Search for the cell housing the specified text and yield its (x, y) center coordinate. 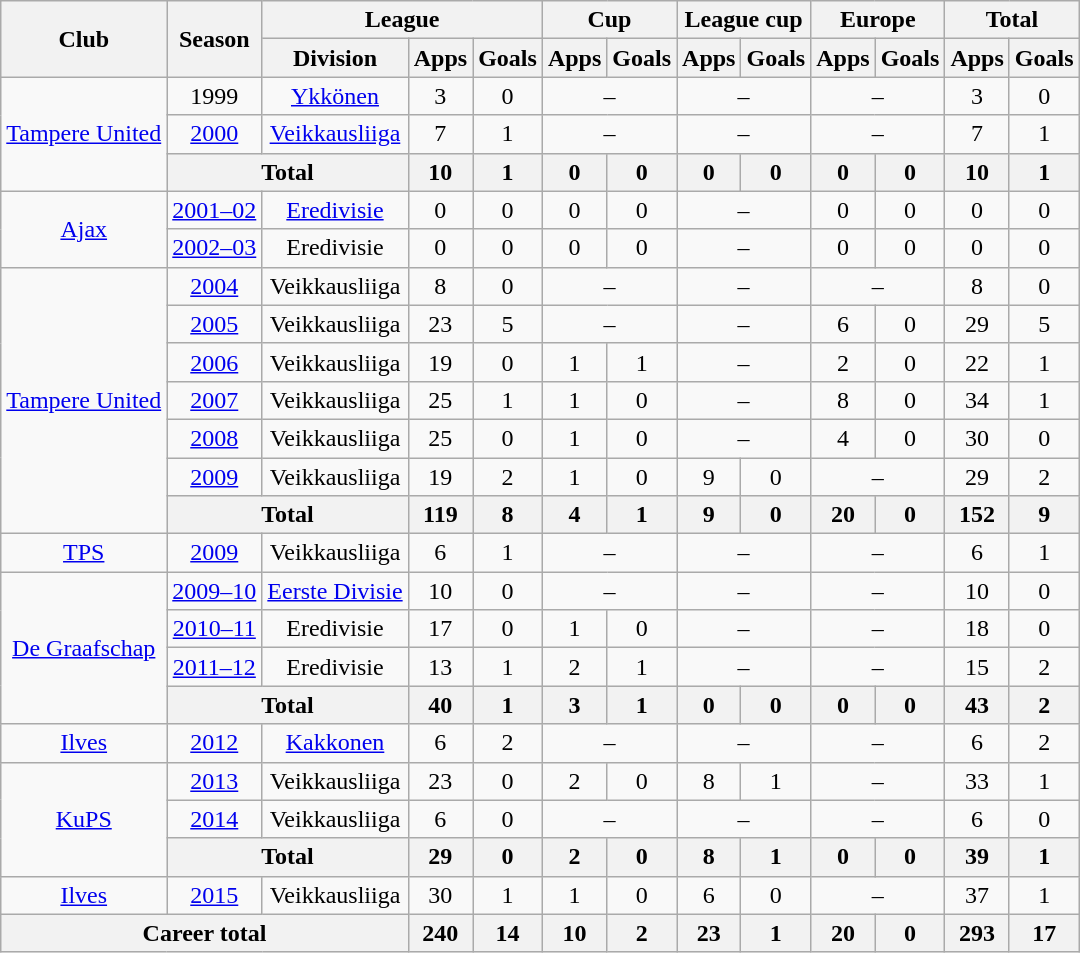
2015 (214, 895)
2012 (214, 743)
Ykkönen (335, 96)
39 (977, 857)
13 (440, 667)
TPS (84, 553)
2006 (214, 362)
240 (440, 933)
2009–10 (214, 591)
40 (440, 705)
Kakkonen (335, 743)
Eerste Divisie (335, 591)
152 (977, 515)
1999 (214, 96)
2001–02 (214, 210)
Cup (609, 20)
2004 (214, 286)
2014 (214, 819)
2002–03 (214, 248)
22 (977, 362)
League (402, 20)
119 (440, 515)
37 (977, 895)
43 (977, 705)
18 (977, 629)
Club (84, 39)
Ajax (84, 229)
15 (977, 667)
2013 (214, 781)
Division (335, 58)
De Graafschap (84, 648)
14 (508, 933)
Career total (204, 933)
League cup (744, 20)
34 (977, 400)
2011–12 (214, 667)
2005 (214, 324)
2010–11 (214, 629)
2007 (214, 400)
KuPS (84, 819)
Season (214, 39)
33 (977, 781)
2000 (214, 134)
293 (977, 933)
Europe (878, 20)
2008 (214, 438)
